Provide the [X, Y] coordinate of the cell's center where the given text is located.  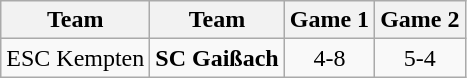
Game 2 [420, 20]
5-4 [420, 58]
Game 1 [329, 20]
SC Gaißach [217, 58]
ESC Kempten [76, 58]
4-8 [329, 58]
